Locate the cell with the specified text and output its (x, y) center coordinate. 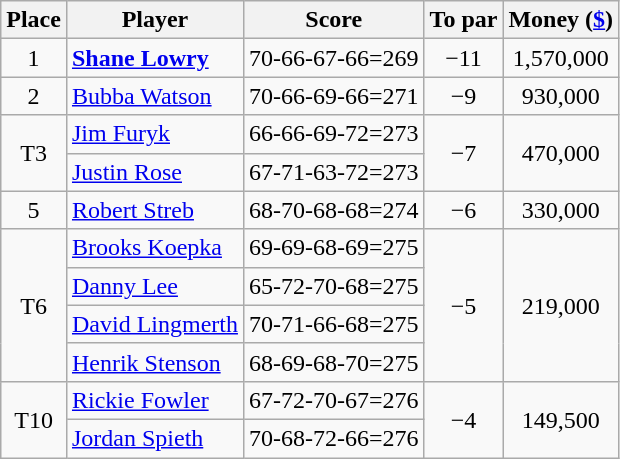
Rickie Fowler (154, 400)
To par (464, 20)
219,000 (561, 305)
Money ($) (561, 20)
149,500 (561, 419)
−11 (464, 58)
67-72-70-67=276 (334, 400)
Bubba Watson (154, 96)
70-66-69-66=271 (334, 96)
Place (34, 20)
70-68-72-66=276 (334, 438)
Danny Lee (154, 286)
−7 (464, 153)
Player (154, 20)
69-69-68-69=275 (334, 248)
68-69-68-70=275 (334, 362)
66-66-69-72=273 (334, 134)
Jim Furyk (154, 134)
68-70-68-68=274 (334, 210)
65-72-70-68=275 (334, 286)
Score (334, 20)
Shane Lowry (154, 58)
T3 (34, 153)
67-71-63-72=273 (334, 172)
T10 (34, 419)
−9 (464, 96)
330,000 (561, 210)
−6 (464, 210)
−4 (464, 419)
930,000 (561, 96)
−5 (464, 305)
Jordan Spieth (154, 438)
T6 (34, 305)
Brooks Koepka (154, 248)
5 (34, 210)
1 (34, 58)
1,570,000 (561, 58)
Robert Streb (154, 210)
Justin Rose (154, 172)
470,000 (561, 153)
70-66-67-66=269 (334, 58)
70-71-66-68=275 (334, 324)
Henrik Stenson (154, 362)
2 (34, 96)
David Lingmerth (154, 324)
